Scan for the cell matching the given text and deliver its (x, y) coordinate at center. 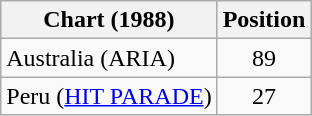
Chart (1988) (109, 20)
Peru (HIT PARADE) (109, 96)
Australia (ARIA) (109, 58)
27 (264, 96)
89 (264, 58)
Position (264, 20)
